Determine the [X, Y] coordinate at the center of the cell enclosing the given text.  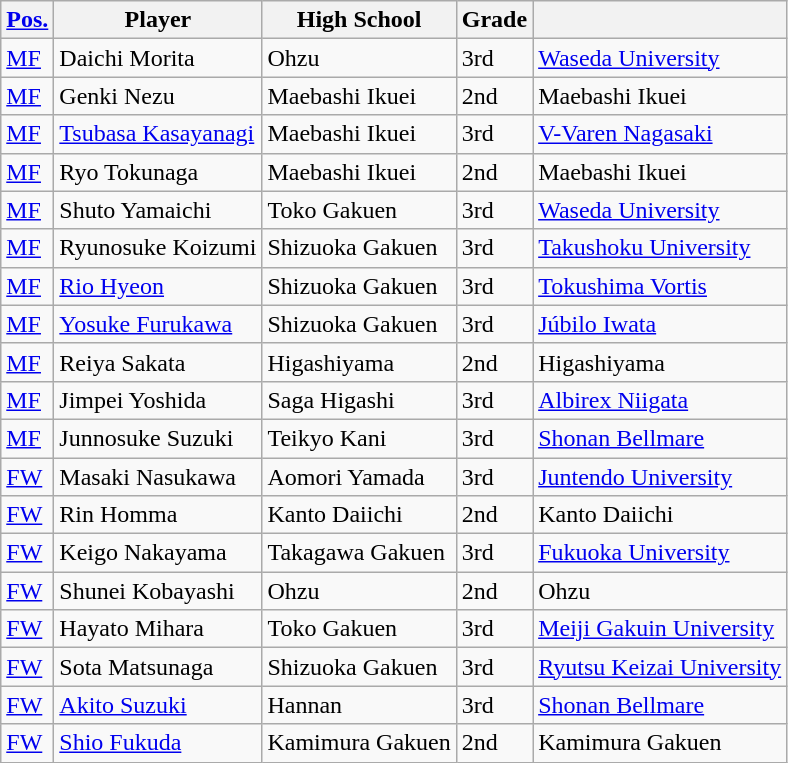
Júbilo Iwata [660, 324]
Reiya Sakata [158, 362]
Juntendo University [660, 477]
Rio Hyeon [158, 286]
Akito Suzuki [158, 705]
Tsubasa Kasayanagi [158, 134]
Albirex Niigata [660, 400]
Takagawa Gakuen [359, 553]
Shuto Yamaichi [158, 210]
Hannan [359, 705]
V-Varen Nagasaki [660, 134]
Hayato Mihara [158, 629]
Jimpei Yoshida [158, 400]
Ryutsu Keizai University [660, 667]
Sota Matsunaga [158, 667]
Shio Fukuda [158, 743]
Daichi Morita [158, 58]
Tokushima Vortis [660, 286]
Shunei Kobayashi [158, 591]
Takushoku University [660, 248]
Ryunosuke Koizumi [158, 248]
Aomori Yamada [359, 477]
Yosuke Furukawa [158, 324]
Pos. [28, 20]
Teikyo Kani [359, 438]
Ryo Tokunaga [158, 172]
Genki Nezu [158, 96]
Meiji Gakuin University [660, 629]
Masaki Nasukawa [158, 477]
Grade [494, 20]
Saga Higashi [359, 400]
Player [158, 20]
High School [359, 20]
Keigo Nakayama [158, 553]
Junnosuke Suzuki [158, 438]
Fukuoka University [660, 553]
Rin Homma [158, 515]
